Find where the given text appears and provide that cell's center as [x, y] coordinate. 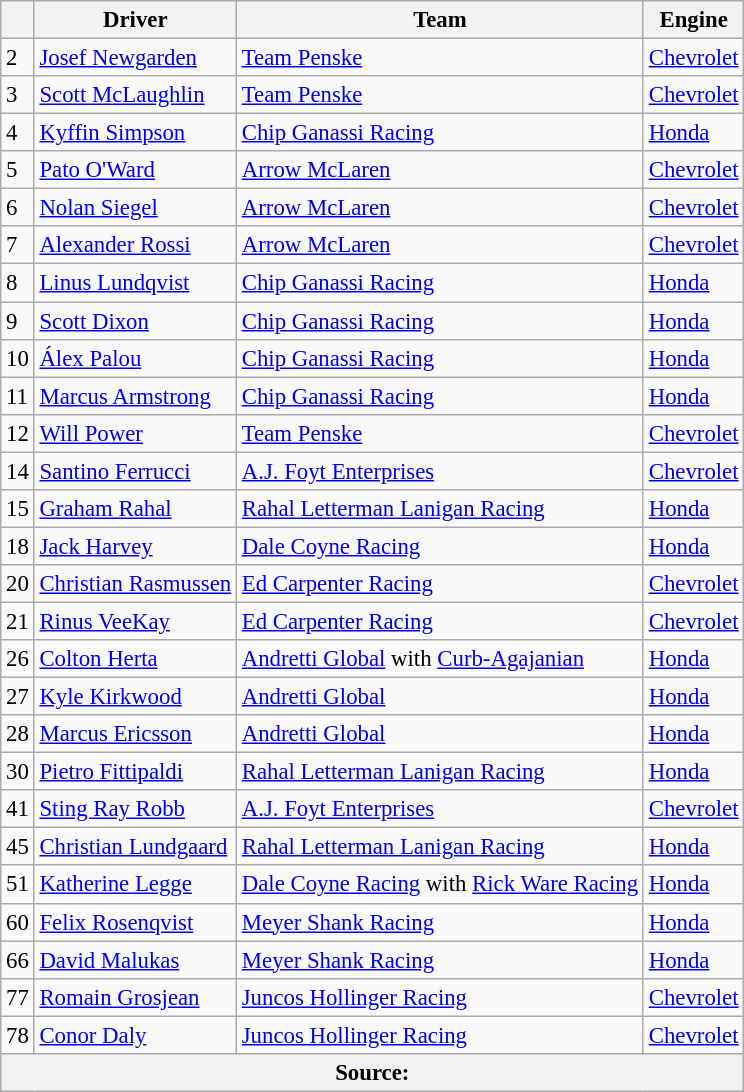
Team [440, 20]
Linus Lundqvist [135, 283]
Scott McLaughlin [135, 95]
12 [18, 433]
77 [18, 997]
Dale Coyne Racing [440, 546]
Driver [135, 20]
4 [18, 133]
Rinus VeeKay [135, 621]
Jack Harvey [135, 546]
45 [18, 847]
Felix Rosenqvist [135, 922]
Pato O'Ward [135, 170]
Graham Rahal [135, 509]
60 [18, 922]
21 [18, 621]
10 [18, 358]
9 [18, 321]
11 [18, 396]
Pietro Fittipaldi [135, 772]
28 [18, 734]
78 [18, 1035]
51 [18, 885]
14 [18, 471]
Kyffin Simpson [135, 133]
Scott Dixon [135, 321]
Christian Lundgaard [135, 847]
Will Power [135, 433]
Alexander Rossi [135, 245]
15 [18, 509]
30 [18, 772]
2 [18, 58]
7 [18, 245]
3 [18, 95]
8 [18, 283]
26 [18, 659]
Katherine Legge [135, 885]
6 [18, 208]
Marcus Armstrong [135, 396]
Josef Newgarden [135, 58]
Colton Herta [135, 659]
5 [18, 170]
Andretti Global with Curb-Agajanian [440, 659]
66 [18, 960]
Marcus Ericsson [135, 734]
Engine [693, 20]
Dale Coyne Racing with Rick Ware Racing [440, 885]
41 [18, 809]
20 [18, 584]
Santino Ferrucci [135, 471]
Conor Daly [135, 1035]
Christian Rasmussen [135, 584]
27 [18, 697]
Nolan Siegel [135, 208]
Romain Grosjean [135, 997]
18 [18, 546]
Álex Palou [135, 358]
Sting Ray Robb [135, 809]
Source: [372, 1073]
Kyle Kirkwood [135, 697]
David Malukas [135, 960]
